Search for the cell housing the specified text and yield its [X, Y] center coordinate. 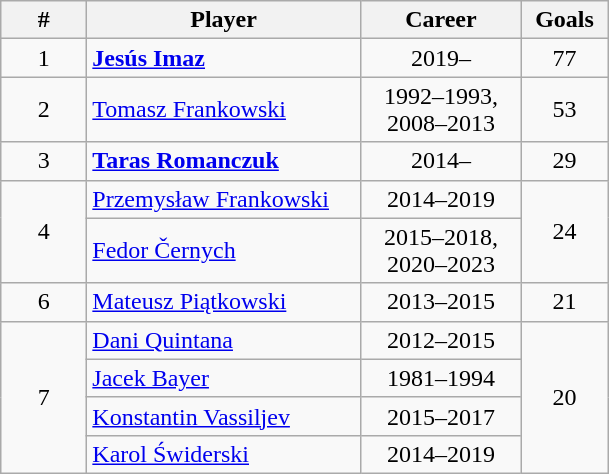
Dani Quintana [224, 340]
2015–2017 [440, 416]
2013–2015 [440, 302]
# [44, 20]
20 [564, 397]
1992–1993, 2008–2013 [440, 110]
21 [564, 302]
Career [440, 20]
Taras Romanczuk [224, 161]
6 [44, 302]
Jacek Bayer [224, 378]
Karol Świderski [224, 454]
7 [44, 397]
2014– [440, 161]
Player [224, 20]
2019– [440, 58]
24 [564, 232]
Goals [564, 20]
3 [44, 161]
Fedor Černych [224, 250]
1 [44, 58]
Jesús Imaz [224, 58]
2015–2018, 2020–2023 [440, 250]
2012–2015 [440, 340]
53 [564, 110]
77 [564, 58]
4 [44, 232]
Konstantin Vassiljev [224, 416]
1981–1994 [440, 378]
29 [564, 161]
Tomasz Frankowski [224, 110]
2 [44, 110]
Przemysław Frankowski [224, 199]
Mateusz Piątkowski [224, 302]
